Scan for the cell matching the given text and deliver its (X, Y) coordinate at center. 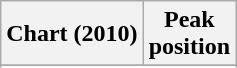
Peakposition (189, 34)
Chart (2010) (72, 34)
